Provide the [x, y] coordinate of the cell's center where the given text is located.  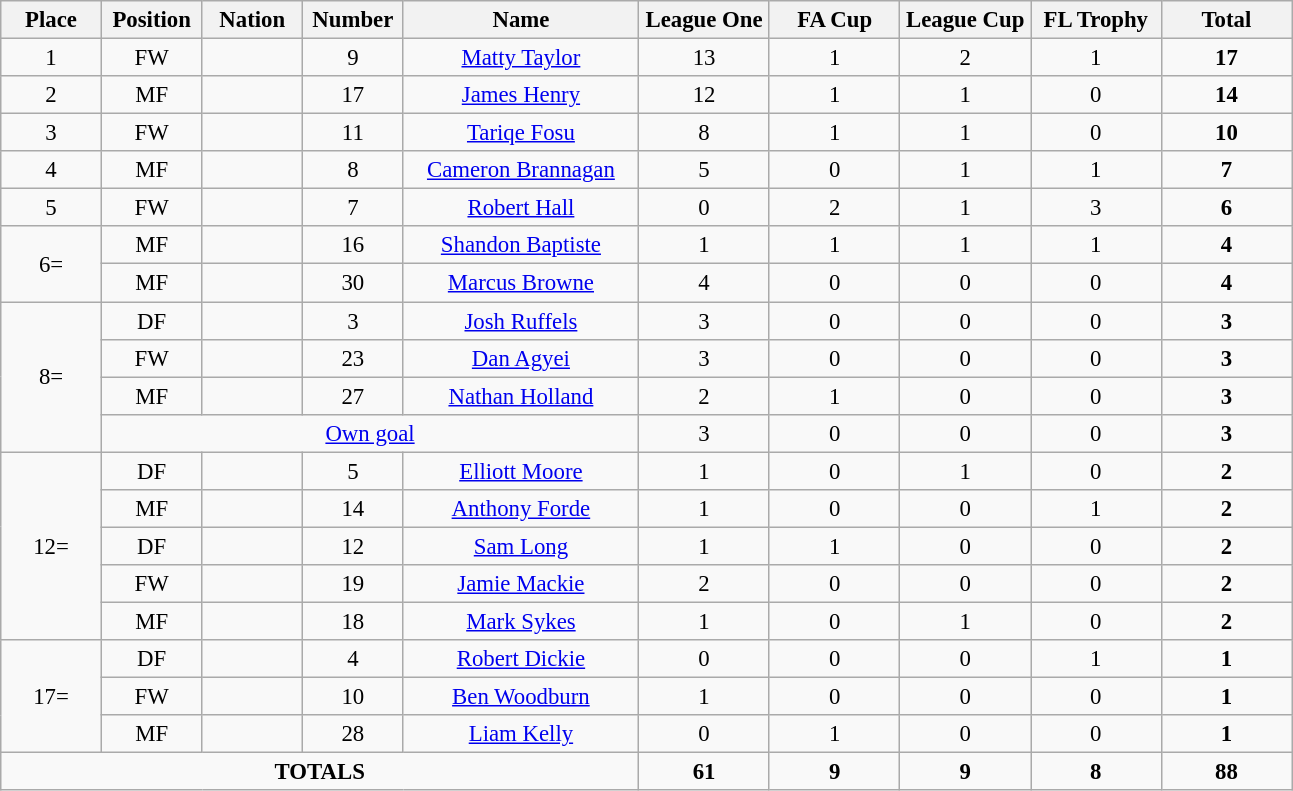
Liam Kelly [521, 734]
27 [354, 396]
League Cup [966, 20]
Name [521, 20]
Place [52, 20]
18 [354, 621]
12= [52, 546]
Shandon Baptiste [521, 245]
Marcus Browne [521, 283]
17= [52, 696]
Number [354, 20]
Sam Long [521, 546]
Jamie Mackie [521, 584]
Ben Woodburn [521, 697]
Dan Agyei [521, 358]
Total [1226, 20]
League One [704, 20]
19 [354, 584]
FA Cup [834, 20]
James Henry [521, 95]
8= [52, 377]
Nation [252, 20]
Position [152, 20]
FL Trophy [1096, 20]
88 [1226, 772]
Elliott Moore [521, 471]
16 [354, 245]
TOTALS [320, 772]
30 [354, 283]
11 [354, 133]
28 [354, 734]
Josh Ruffels [521, 321]
6= [52, 264]
Matty Taylor [521, 58]
6 [1226, 208]
13 [704, 58]
Anthony Forde [521, 509]
Own goal [370, 433]
Mark Sykes [521, 621]
23 [354, 358]
Robert Dickie [521, 659]
Tariqe Fosu [521, 133]
Robert Hall [521, 208]
Nathan Holland [521, 396]
61 [704, 772]
Cameron Brannagan [521, 170]
